Locate the cell with the specified text and output its (X, Y) center coordinate. 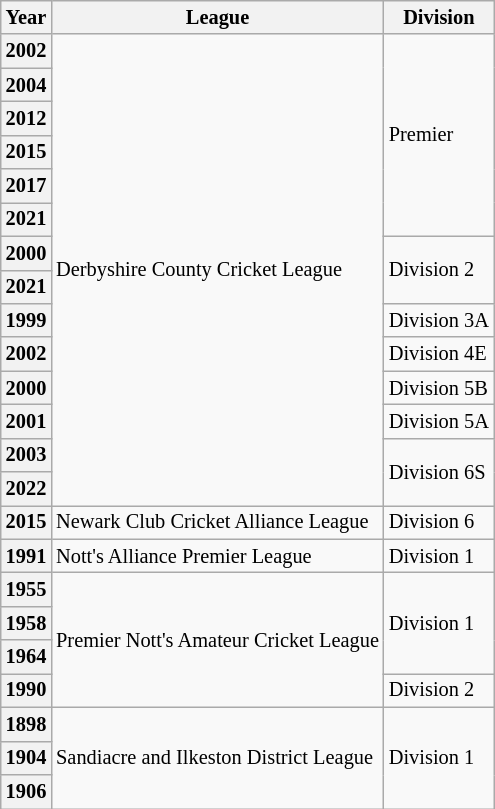
Division 5B (439, 388)
1904 (26, 758)
1955 (26, 589)
1906 (26, 791)
Sandiacre and Ilkeston District League (218, 758)
Premier (439, 135)
1990 (26, 690)
League (218, 17)
1999 (26, 320)
1898 (26, 724)
Newark Club Cricket Alliance League (218, 522)
Division 6 (439, 522)
2001 (26, 421)
Division 3A (439, 320)
Division 6S (439, 472)
2012 (26, 118)
1964 (26, 657)
Nott's Alliance Premier League (218, 556)
Division 4E (439, 354)
Division (439, 17)
1958 (26, 623)
Derbyshire County Cricket League (218, 270)
2022 (26, 489)
Year (26, 17)
2004 (26, 85)
2003 (26, 455)
Division 5A (439, 421)
2017 (26, 186)
Premier Nott's Amateur Cricket League (218, 640)
1991 (26, 556)
